Pinpoint the cell where the given text exists, returning its (X, Y) midpoint coordinate. 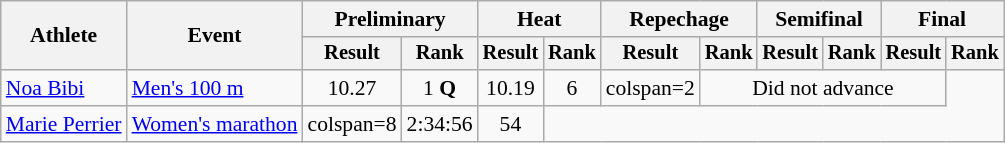
Athlete (64, 36)
1 Q (440, 88)
Repechage (680, 19)
Semifinal (818, 19)
colspan=2 (650, 88)
6 (572, 88)
Preliminary (390, 19)
Final (942, 19)
Men's 100 m (215, 88)
10.27 (352, 88)
Women's marathon (215, 124)
Did not advance (823, 88)
Heat (540, 19)
Marie Perrier (64, 124)
10.19 (511, 88)
54 (511, 124)
Event (215, 36)
colspan=8 (352, 124)
Noa Bibi (64, 88)
2:34:56 (440, 124)
